Return the [x, y] coordinate for the center point of the cell that contains the specified text.  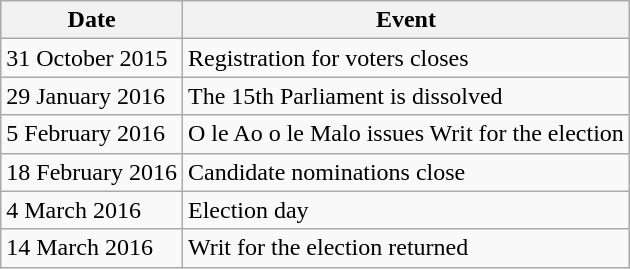
14 March 2016 [92, 248]
Date [92, 20]
4 March 2016 [92, 210]
The 15th Parliament is dissolved [406, 96]
Candidate nominations close [406, 172]
Registration for voters closes [406, 58]
Election day [406, 210]
18 February 2016 [92, 172]
O le Ao o le Malo issues Writ for the election [406, 134]
Event [406, 20]
5 February 2016 [92, 134]
31 October 2015 [92, 58]
Writ for the election returned [406, 248]
29 January 2016 [92, 96]
